Identify which cell holds the provided text, then report its [x, y] central coordinate. 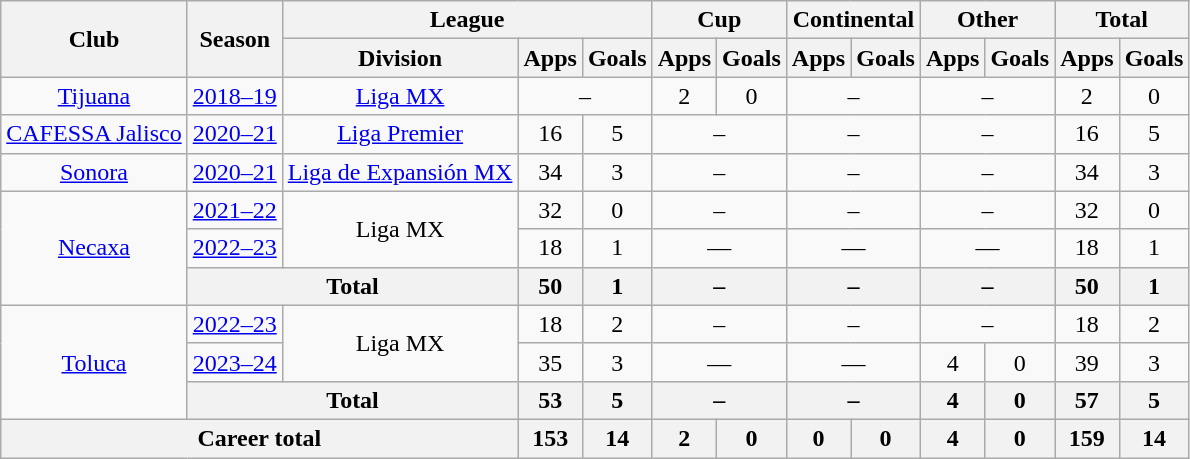
Liga Premier [400, 134]
Sonora [94, 172]
Tijuana [94, 96]
CAFESSA Jalisco [94, 134]
57 [1087, 400]
Cup [719, 20]
Toluca [94, 362]
League [467, 20]
2023–24 [234, 362]
2021–22 [234, 210]
Continental [853, 20]
Liga de Expansión MX [400, 172]
Season [234, 39]
53 [550, 400]
Division [400, 58]
2018–19 [234, 96]
35 [550, 362]
Necaxa [94, 248]
Career total [260, 438]
39 [1087, 362]
Club [94, 39]
159 [1087, 438]
Other [987, 20]
153 [550, 438]
